Find where the given text appears and provide that cell's center as (x, y) coordinate. 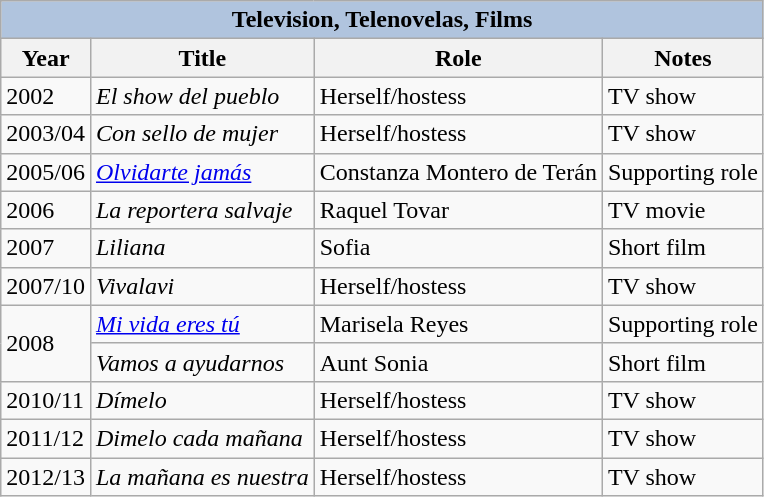
2007 (46, 248)
2012/13 (46, 477)
2007/10 (46, 286)
La reportera salvaje (202, 210)
Vamos a ayudarnos (202, 362)
TV movie (682, 210)
2002 (46, 96)
Dimelo cada mañana (202, 438)
2005/06 (46, 172)
Notes (682, 58)
Liliana (202, 248)
El show del pueblo (202, 96)
Raquel Tovar (458, 210)
Constanza Montero de Terán (458, 172)
2008 (46, 343)
Role (458, 58)
Dímelo (202, 400)
Con sello de mujer (202, 134)
2006 (46, 210)
2011/12 (46, 438)
2003/04 (46, 134)
Vivalavi (202, 286)
Marisela Reyes (458, 324)
Mi vida eres tú (202, 324)
Aunt Sonia (458, 362)
La mañana es nuestra (202, 477)
Olvidarte jamás (202, 172)
Title (202, 58)
2010/11 (46, 400)
Sofia (458, 248)
Television, Telenovelas, Films (382, 20)
Year (46, 58)
